From the cell containing the given text, extract its center point as (X, Y) coordinate. 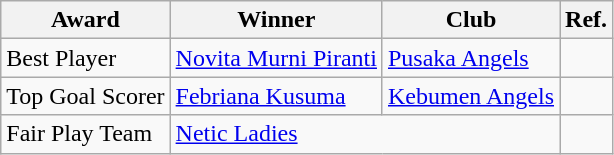
Club (470, 20)
Award (86, 20)
Winner (276, 20)
Netic Ladies (364, 134)
Top Goal Scorer (86, 96)
Best Player (86, 58)
Febriana Kusuma (276, 96)
Ref. (586, 20)
Novita Murni Piranti (276, 58)
Fair Play Team (86, 134)
Pusaka Angels (470, 58)
Kebumen Angels (470, 96)
